Return the [x, y] coordinate for the center point of the cell that contains the specified text.  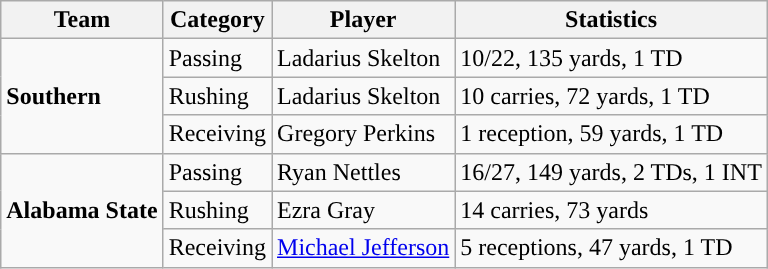
Statistics [612, 20]
Michael Jefferson [364, 248]
Category [217, 20]
1 reception, 59 yards, 1 TD [612, 134]
Team [82, 20]
16/27, 149 yards, 2 TDs, 1 INT [612, 172]
10/22, 135 yards, 1 TD [612, 58]
Ezra Gray [364, 210]
Southern [82, 96]
10 carries, 72 yards, 1 TD [612, 96]
14 carries, 73 yards [612, 210]
5 receptions, 47 yards, 1 TD [612, 248]
Gregory Perkins [364, 134]
Player [364, 20]
Ryan Nettles [364, 172]
Alabama State [82, 210]
